Capture the cell that displays the provided text and extract its [X, Y] central coordinate. 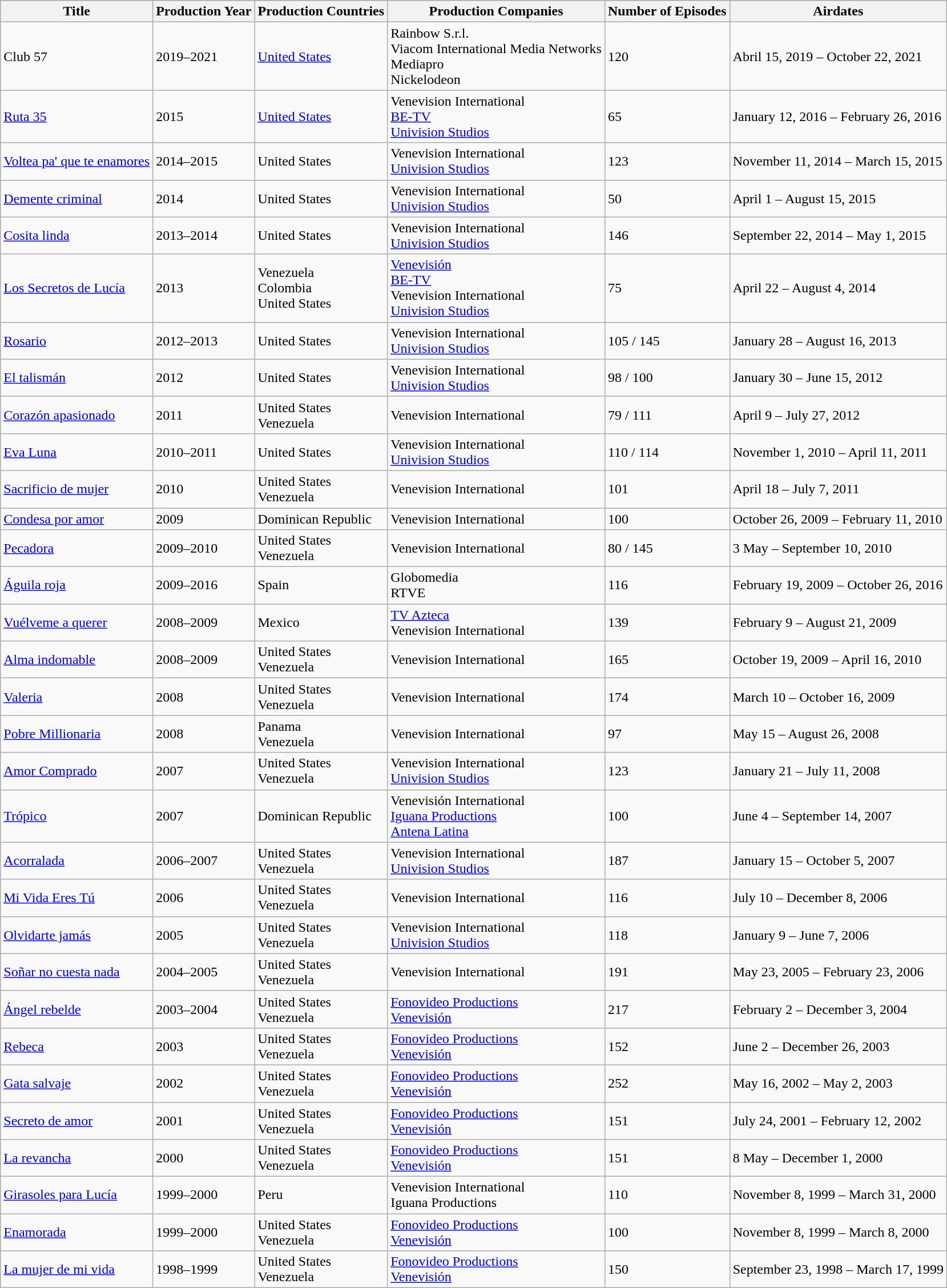
May 23, 2005 – February 23, 2006 [838, 972]
July 10 – December 8, 2006 [838, 897]
Abril 15, 2019 – October 22, 2021 [838, 56]
Trópico [76, 816]
Spain [321, 586]
Club 57 [76, 56]
1998–1999 [204, 1270]
July 24, 2001 – February 12, 2002 [838, 1120]
79 / 111 [667, 414]
2001 [204, 1120]
Acorralada [76, 861]
2002 [204, 1084]
Production Year [204, 11]
191 [667, 972]
2014 [204, 199]
2006–2007 [204, 861]
2014–2015 [204, 161]
Production Countries [321, 11]
May 15 – August 26, 2008 [838, 734]
Soñar no cuesta nada [76, 972]
217 [667, 1009]
Mexico [321, 622]
2000 [204, 1158]
El talismán [76, 378]
Gata salvaje [76, 1084]
La revancha [76, 1158]
VenevisiónBE-TVVenevision InternationalUnivision Studios [497, 288]
GlobomediaRTVE [497, 586]
80 / 145 [667, 548]
April 9 – July 27, 2012 [838, 414]
Rosario [76, 340]
Cosita linda [76, 235]
October 26, 2009 – February 11, 2010 [838, 519]
101 [667, 489]
2006 [204, 897]
May 16, 2002 – May 2, 2003 [838, 1084]
January 9 – June 7, 2006 [838, 935]
February 9 – August 21, 2009 [838, 622]
105 / 145 [667, 340]
Alma indomable [76, 660]
Pobre Millionaria [76, 734]
January 15 – October 5, 2007 [838, 861]
65 [667, 116]
Production Companies [497, 11]
146 [667, 235]
2019–2021 [204, 56]
Ángel rebelde [76, 1009]
November 8, 1999 – March 31, 2000 [838, 1196]
2009 [204, 519]
June 2 – December 26, 2003 [838, 1046]
November 1, 2010 – April 11, 2011 [838, 452]
February 19, 2009 – October 26, 2016 [838, 586]
June 4 – September 14, 2007 [838, 816]
March 10 – October 16, 2009 [838, 697]
January 28 – August 16, 2013 [838, 340]
Los Secretos de Lucía [76, 288]
February 2 – December 3, 2004 [838, 1009]
150 [667, 1270]
January 30 – June 15, 2012 [838, 378]
Venevision InternationalIguana Productions [497, 1196]
April 18 – July 7, 2011 [838, 489]
110 [667, 1196]
Enamorada [76, 1232]
2009–2016 [204, 586]
Title [76, 11]
Águila roja [76, 586]
Peru [321, 1196]
January 21 – July 11, 2008 [838, 771]
Secreto de amor [76, 1120]
Olvidarte jamás [76, 935]
2004–2005 [204, 972]
PanamaVenezuela [321, 734]
Vuélveme a querer [76, 622]
Corazón apasionado [76, 414]
January 12, 2016 – February 26, 2016 [838, 116]
TV AztecaVenevision International [497, 622]
2015 [204, 116]
Rebeca [76, 1046]
187 [667, 861]
Airdates [838, 11]
Venevisión InternationalIguana ProductionsAntena Latina [497, 816]
September 23, 1998 – March 17, 1999 [838, 1270]
Venevision InternationalBE-TVUnivision Studios [497, 116]
2013–2014 [204, 235]
110 / 114 [667, 452]
118 [667, 935]
174 [667, 697]
September 22, 2014 – May 1, 2015 [838, 235]
139 [667, 622]
2010 [204, 489]
November 11, 2014 – March 15, 2015 [838, 161]
2005 [204, 935]
2003–2004 [204, 1009]
Voltea pa' que te enamores [76, 161]
Pecadora [76, 548]
97 [667, 734]
2010–2011 [204, 452]
2012 [204, 378]
April 22 – August 4, 2014 [838, 288]
Valeria [76, 697]
2012–2013 [204, 340]
152 [667, 1046]
Girasoles para Lucía [76, 1196]
165 [667, 660]
November 8, 1999 – March 8, 2000 [838, 1232]
VenezuelaColombiaUnited States [321, 288]
2011 [204, 414]
98 / 100 [667, 378]
2003 [204, 1046]
2009–2010 [204, 548]
50 [667, 199]
Condesa por amor [76, 519]
La mujer de mi vida [76, 1270]
Eva Luna [76, 452]
Mi Vida Eres Tú [76, 897]
October 19, 2009 – April 16, 2010 [838, 660]
120 [667, 56]
8 May – December 1, 2000 [838, 1158]
3 May – September 10, 2010 [838, 548]
Rainbow S.r.l.Viacom International Media NetworksMediaproNickelodeon [497, 56]
Sacrificio de mujer [76, 489]
Amor Comprado [76, 771]
Ruta 35 [76, 116]
Number of Episodes [667, 11]
252 [667, 1084]
April 1 – August 15, 2015 [838, 199]
2013 [204, 288]
75 [667, 288]
Demente criminal [76, 199]
